Pinpoint the cell where the given text exists, returning its (x, y) midpoint coordinate. 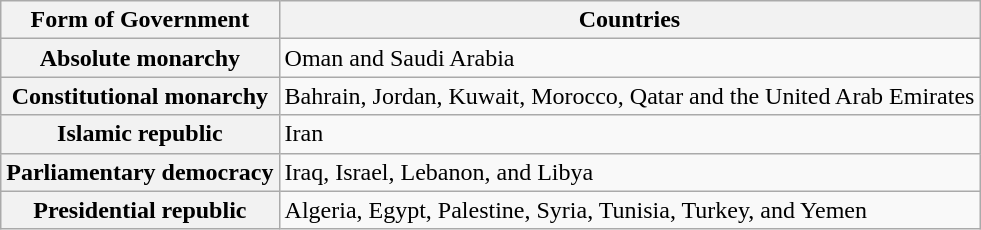
Countries (630, 20)
Oman and Saudi Arabia (630, 58)
Algeria, Egypt, Palestine, Syria, Tunisia, Turkey, and Yemen (630, 210)
Form of Government (140, 20)
Iran (630, 134)
Iraq, Israel, Lebanon, and Libya (630, 172)
Presidential republic (140, 210)
Parliamentary democracy (140, 172)
Absolute monarchy (140, 58)
Constitutional monarchy (140, 96)
Bahrain, Jordan, Kuwait, Morocco, Qatar and the United Arab Emirates (630, 96)
Islamic republic (140, 134)
